Identify which cell holds the provided text, then report its (x, y) central coordinate. 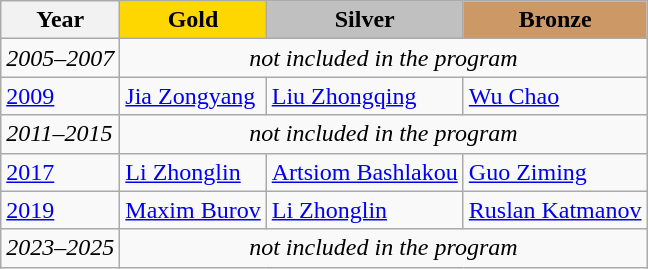
Liu Zhongqing (364, 96)
2005–2007 (60, 58)
Gold (193, 20)
Artsiom Bashlakou (364, 172)
Year (60, 20)
2017 (60, 172)
2023–2025 (60, 248)
2009 (60, 96)
Maxim Burov (193, 210)
Wu Chao (555, 96)
Silver (364, 20)
2011–2015 (60, 134)
Ruslan Katmanov (555, 210)
2019 (60, 210)
Bronze (555, 20)
Guo Ziming (555, 172)
Jia Zongyang (193, 96)
